From the cell containing the given text, extract its center point as (x, y) coordinate. 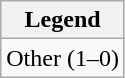
Legend (63, 20)
Other (1–0) (63, 58)
